Provide the (X, Y) coordinate of the cell's center where the given text is located.  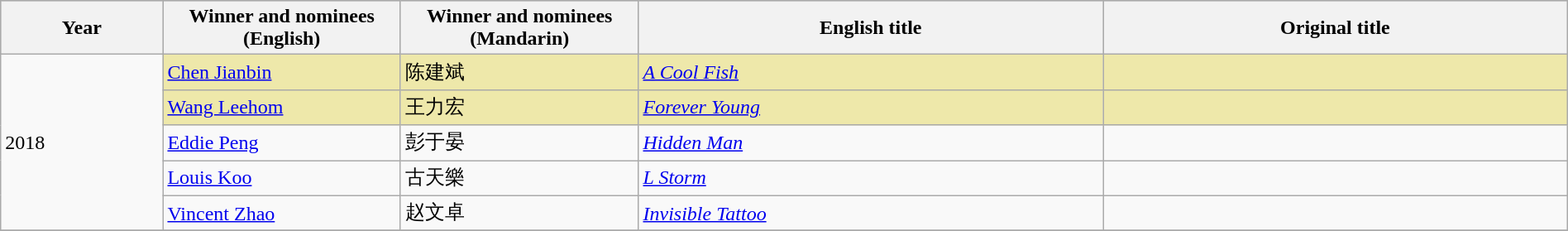
彭于晏 (519, 142)
Hidden Man (871, 142)
陈建斌 (519, 73)
Louis Koo (282, 179)
Year (82, 28)
Chen Jianbin (282, 73)
L Storm (871, 179)
Vincent Zhao (282, 214)
古天樂 (519, 179)
Original title (1336, 28)
王力宏 (519, 108)
2018 (82, 142)
Invisible Tattoo (871, 214)
Forever Young (871, 108)
Winner and nominees(English) (282, 28)
赵文卓 (519, 214)
English title (871, 28)
Wang Leehom (282, 108)
Winner and nominees(Mandarin) (519, 28)
Eddie Peng (282, 142)
A Cool Fish (871, 73)
